Find where the given text appears and provide that cell's center as [x, y] coordinate. 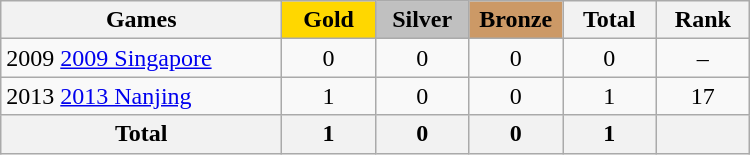
17 [703, 96]
– [703, 58]
Rank [703, 20]
Gold [329, 20]
Silver [422, 20]
2013 2013 Nanjing [142, 96]
Bronze [516, 20]
Games [142, 20]
2009 2009 Singapore [142, 58]
